Scan for the cell matching the given text and deliver its (x, y) coordinate at center. 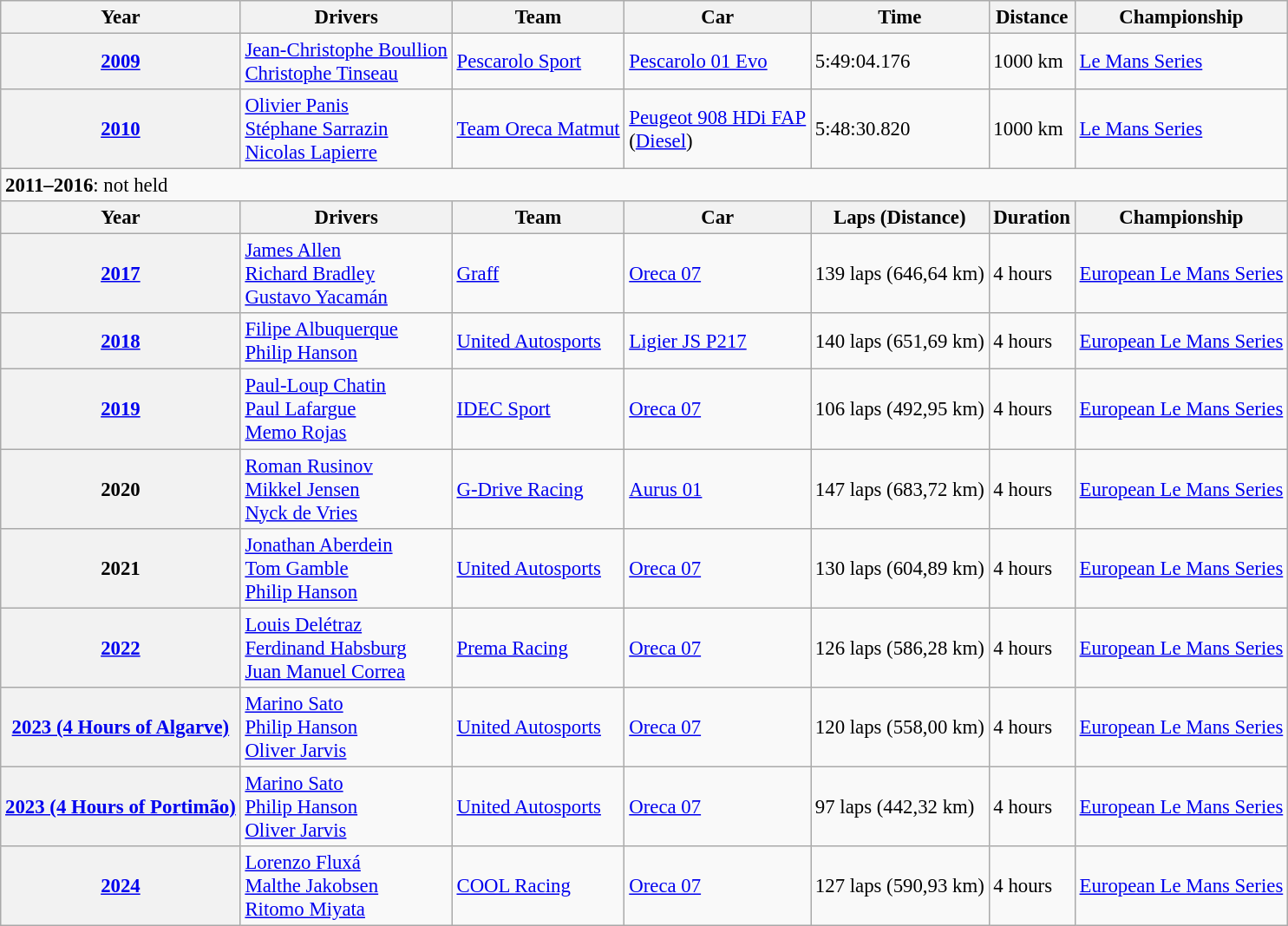
2024 (121, 886)
Laps (Distance) (900, 218)
Graff (538, 274)
97 laps (442,32 km) (900, 806)
2020 (121, 489)
130 laps (604,89 km) (900, 568)
2009 (121, 62)
127 laps (590,93 km) (900, 886)
Duration (1032, 218)
5:49:04.176 (900, 62)
Jonathan Aberdein Tom Gamble Philip Hanson (346, 568)
2022 (121, 648)
Ligier JS P217 (718, 342)
Jean-Christophe Boullion Christophe Tinseau (346, 62)
106 laps (492,95 km) (900, 409)
147 laps (683,72 km) (900, 489)
2017 (121, 274)
126 laps (586,28 km) (900, 648)
James Allen Richard Bradley Gustavo Yacamán (346, 274)
Distance (1032, 17)
Roman Rusinov Mikkel Jensen Nyck de Vries (346, 489)
Filipe Albuquerque Philip Hanson (346, 342)
2010 (121, 129)
Lorenzo Fluxá Malthe Jakobsen Ritomo Miyata (346, 886)
Olivier Panis Stéphane Sarrazin Nicolas Lapierre (346, 129)
2011–2016: not held (644, 186)
2023 (4 Hours of Portimão) (121, 806)
Pescarolo Sport (538, 62)
2018 (121, 342)
139 laps (646,64 km) (900, 274)
2021 (121, 568)
Time (900, 17)
120 laps (558,00 km) (900, 727)
IDEC Sport (538, 409)
5:48:30.820 (900, 129)
2023 (4 Hours of Algarve) (121, 727)
Pescarolo 01 Evo (718, 62)
Louis Delétraz Ferdinand Habsburg Juan Manuel Correa (346, 648)
Peugeot 908 HDi FAP(Diesel) (718, 129)
140 laps (651,69 km) (900, 342)
2019 (121, 409)
Aurus 01 (718, 489)
Team Oreca Matmut (538, 129)
COOL Racing (538, 886)
Prema Racing (538, 648)
Paul-Loup Chatin Paul Lafargue Memo Rojas (346, 409)
G-Drive Racing (538, 489)
